Scan for the cell matching the given text and deliver its [x, y] coordinate at center. 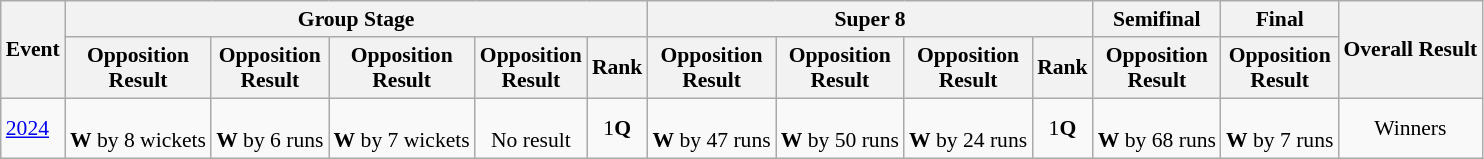
Semifinal [1157, 19]
W by 7 runs [1280, 128]
Winners [1410, 128]
W by 50 runs [840, 128]
W by 68 runs [1157, 128]
2024 [33, 128]
Super 8 [870, 19]
Overall Result [1410, 50]
W by 47 runs [711, 128]
Final [1280, 19]
W by 7 wickets [402, 128]
Event [33, 50]
No result [531, 128]
Group Stage [356, 19]
W by 8 wickets [138, 128]
W by 24 runs [968, 128]
W by 6 runs [270, 128]
